From the cell containing the given text, extract its center point as (X, Y) coordinate. 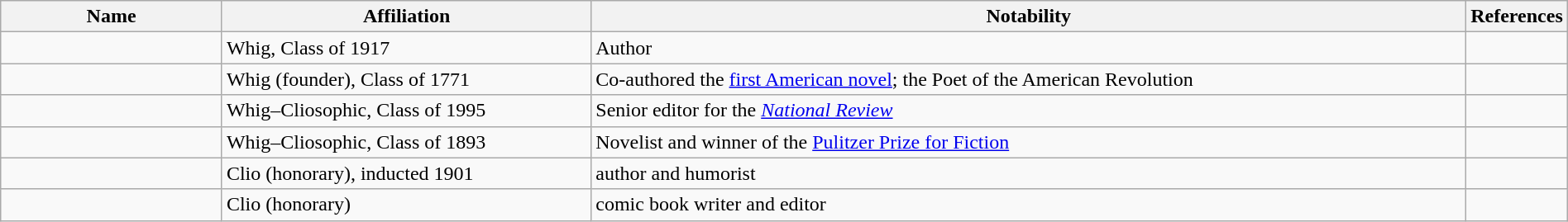
Affiliation (406, 17)
comic book writer and editor (1029, 205)
author and humorist (1029, 173)
References (1517, 17)
Whig–Cliosophic, Class of 1893 (406, 142)
Author (1029, 48)
Name (112, 17)
Whig (founder), Class of 1771 (406, 79)
Notability (1029, 17)
Clio (honorary), inducted 1901 (406, 173)
Whig, Class of 1917 (406, 48)
Co-authored the first American novel; the Poet of the American Revolution (1029, 79)
Senior editor for the National Review (1029, 111)
Clio (honorary) (406, 205)
Whig–Cliosophic, Class of 1995 (406, 111)
Novelist and winner of the Pulitzer Prize for Fiction (1029, 142)
